From the cell containing the given text, extract its center point as (X, Y) coordinate. 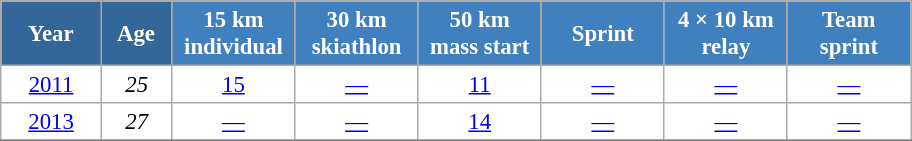
50 km mass start (480, 34)
30 km skiathlon (356, 34)
27 (136, 122)
15 (234, 85)
Sprint (602, 34)
Age (136, 34)
2013 (52, 122)
14 (480, 122)
15 km individual (234, 34)
Team sprint (848, 34)
25 (136, 85)
4 × 10 km relay (726, 34)
11 (480, 85)
2011 (52, 85)
Year (52, 34)
